Extract the (x, y) coordinate from the center of the cell holding the provided text.  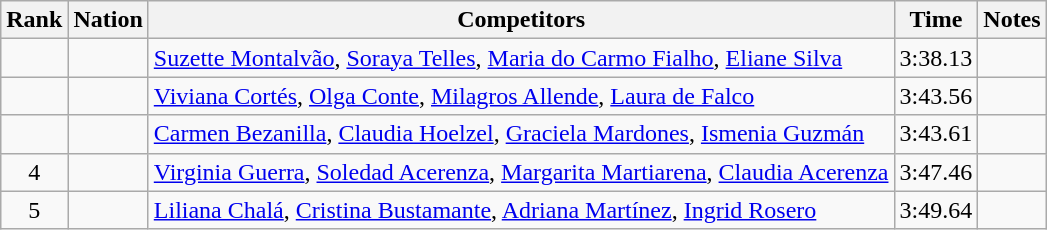
3:43.56 (936, 96)
3:43.61 (936, 134)
3:49.64 (936, 210)
4 (34, 172)
Notes (1012, 20)
Competitors (521, 20)
Carmen Bezanilla, Claudia Hoelzel, Graciela Mardones, Ismenia Guzmán (521, 134)
Viviana Cortés, Olga Conte, Milagros Allende, Laura de Falco (521, 96)
Time (936, 20)
3:47.46 (936, 172)
Virginia Guerra, Soledad Acerenza, Margarita Martiarena, Claudia Acerenza (521, 172)
Nation (108, 20)
Rank (34, 20)
Suzette Montalvão, Soraya Telles, Maria do Carmo Fialho, Eliane Silva (521, 58)
Liliana Chalá, Cristina Bustamante, Adriana Martínez, Ingrid Rosero (521, 210)
3:38.13 (936, 58)
5 (34, 210)
